Find where the given text appears and provide that cell's center as (X, Y) coordinate. 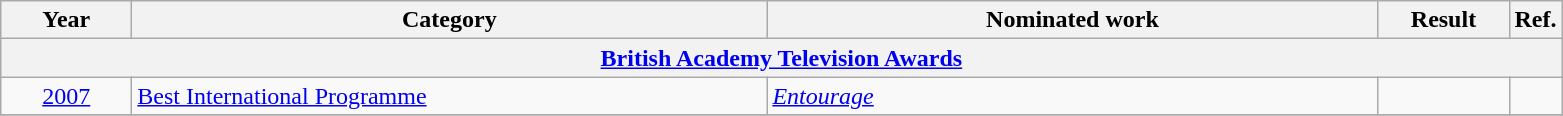
Ref. (1536, 20)
2007 (66, 96)
British Academy Television Awards (782, 58)
Nominated work (1072, 20)
Category (450, 20)
Result (1444, 20)
Entourage (1072, 96)
Best International Programme (450, 96)
Year (66, 20)
